Scan for the cell matching the given text and deliver its [X, Y] coordinate at center. 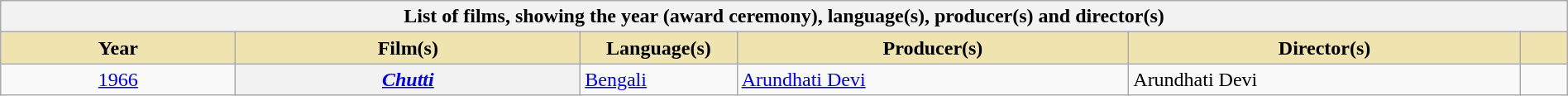
Director(s) [1325, 48]
1966 [118, 79]
Producer(s) [933, 48]
List of films, showing the year (award ceremony), language(s), producer(s) and director(s) [784, 17]
Film(s) [409, 48]
Year [118, 48]
Language(s) [658, 48]
Bengali [658, 79]
Chutti [409, 79]
